Pinpoint the cell where the given text exists, returning its [x, y] midpoint coordinate. 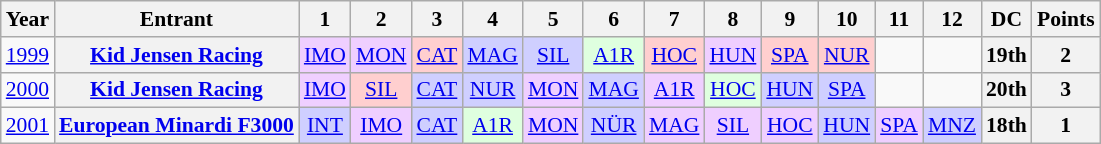
DC [1006, 19]
2000 [28, 90]
Points [1066, 19]
MNZ [952, 126]
Year [28, 19]
INT [325, 126]
6 [614, 19]
Entrant [176, 19]
1999 [28, 55]
10 [846, 19]
2001 [28, 126]
18th [1006, 126]
NÜR [614, 126]
7 [674, 19]
8 [732, 19]
9 [790, 19]
20th [1006, 90]
11 [899, 19]
4 [492, 19]
19th [1006, 55]
5 [554, 19]
12 [952, 19]
European Minardi F3000 [176, 126]
